Search for the cell housing the specified text and yield its [X, Y] center coordinate. 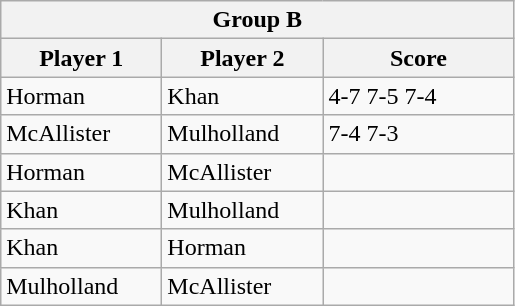
Score [418, 58]
4-7 7-5 7-4 [418, 96]
Player 2 [242, 58]
Group B [258, 20]
Player 1 [82, 58]
7-4 7-3 [418, 134]
